Output the (x, y) coordinate of the center of the cell containing the given text.  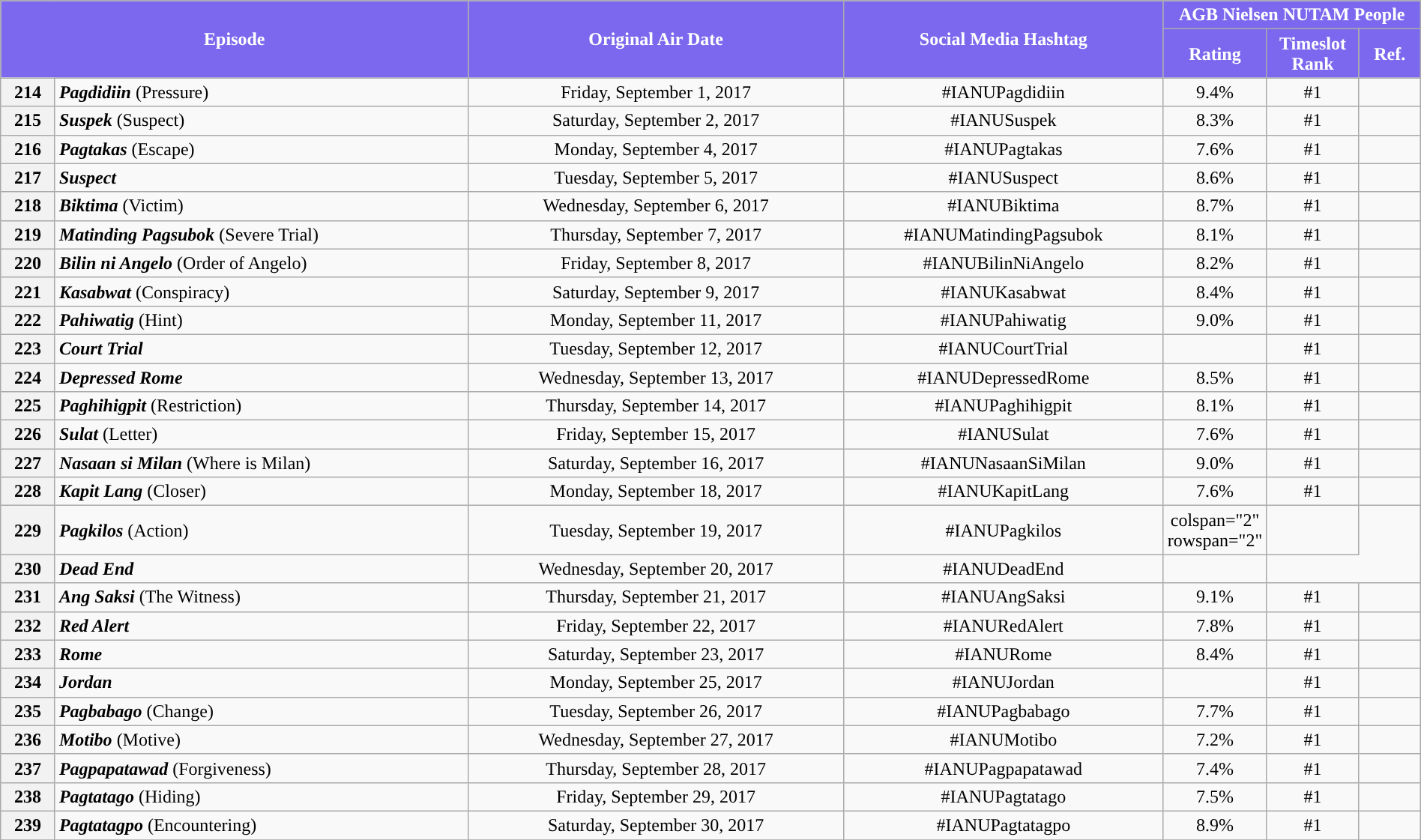
Depressed Rome (261, 377)
Dead End (261, 569)
TimeslotRank (1313, 54)
#IANUMotibo (1003, 740)
Pagtatago (Hiding) (261, 797)
226 (28, 435)
Wednesday, September 20, 2017 (657, 569)
colspan="2" rowspan="2" (1215, 531)
#IANUKasabwat (1003, 291)
Jordan (261, 683)
Paghihigpit (Restriction) (261, 406)
215 (28, 121)
#IANUPaghihigpit (1003, 406)
#IANUPahiwatig (1003, 320)
Pagtakas (Escape) (261, 149)
#IANUMatindingPagsubok (1003, 235)
Biktima (Victim) (261, 206)
#IANUPagbabago (1003, 711)
Rating (1215, 54)
#IANUCourtTrial (1003, 348)
8.9% (1215, 825)
Court Trial (261, 348)
Pagpapatawad (Forgiveness) (261, 768)
Wednesday, September 13, 2017 (657, 377)
239 (28, 825)
#IANUNasaanSiMilan (1003, 463)
222 (28, 320)
229 (28, 531)
#IANURome (1003, 654)
230 (28, 569)
223 (28, 348)
7.4% (1215, 768)
Pagkilos (Action) (261, 531)
Monday, September 4, 2017 (657, 149)
Monday, September 11, 2017 (657, 320)
Suspect (261, 178)
Monday, September 18, 2017 (657, 492)
#IANUDepressedRome (1003, 377)
225 (28, 406)
8.3% (1215, 121)
9.1% (1215, 597)
228 (28, 492)
Nasaan si Milan (Where is Milan) (261, 463)
Thursday, September 21, 2017 (657, 597)
221 (28, 291)
234 (28, 683)
AGB Nielsen NUTAM People (1292, 15)
Tuesday, September 12, 2017 (657, 348)
Social Media Hashtag (1003, 39)
Saturday, September 9, 2017 (657, 291)
Friday, September 8, 2017 (657, 263)
7.7% (1215, 711)
217 (28, 178)
#IANUAngSaksi (1003, 597)
Friday, September 1, 2017 (657, 92)
233 (28, 654)
Tuesday, September 26, 2017 (657, 711)
#IANUKapitLang (1003, 492)
#IANUSuspect (1003, 178)
224 (28, 377)
#IANUPagpapatawad (1003, 768)
7.8% (1215, 626)
Sulat (Letter) (261, 435)
9.4% (1215, 92)
Rome (261, 654)
Tuesday, September 5, 2017 (657, 178)
220 (28, 263)
Friday, September 15, 2017 (657, 435)
216 (28, 149)
231 (28, 597)
Saturday, September 2, 2017 (657, 121)
Ang Saksi (The Witness) (261, 597)
Pahiwatig (Hint) (261, 320)
238 (28, 797)
219 (28, 235)
Ref. (1390, 54)
8.6% (1215, 178)
Bilin ni Angelo (Order of Angelo) (261, 263)
237 (28, 768)
Pagbabago (Change) (261, 711)
#IANURedAlert (1003, 626)
Motibo (Motive) (261, 740)
8.2% (1215, 263)
#IANUPagkilos (1003, 531)
#IANUJordan (1003, 683)
7.5% (1215, 797)
Original Air Date (657, 39)
218 (28, 206)
Monday, September 25, 2017 (657, 683)
Thursday, September 28, 2017 (657, 768)
#IANUPagdidiin (1003, 92)
Thursday, September 7, 2017 (657, 235)
Friday, September 29, 2017 (657, 797)
#IANUPagtatago (1003, 797)
8.7% (1215, 206)
Wednesday, September 6, 2017 (657, 206)
Suspek (Suspect) (261, 121)
Kasabwat (Conspiracy) (261, 291)
Pagtatagpo (Encountering) (261, 825)
Episode (235, 39)
Saturday, September 23, 2017 (657, 654)
Saturday, September 16, 2017 (657, 463)
#IANUSulat (1003, 435)
Pagdidiin (Pressure) (261, 92)
Red Alert (261, 626)
8.5% (1215, 377)
Tuesday, September 19, 2017 (657, 531)
#IANUPagtatagpo (1003, 825)
Kapit Lang (Closer) (261, 492)
#IANUDeadEnd (1003, 569)
236 (28, 740)
235 (28, 711)
7.2% (1215, 740)
#IANUSuspek (1003, 121)
Wednesday, September 27, 2017 (657, 740)
Thursday, September 14, 2017 (657, 406)
Friday, September 22, 2017 (657, 626)
214 (28, 92)
227 (28, 463)
#IANUBiktima (1003, 206)
#IANUBilinNiAngelo (1003, 263)
232 (28, 626)
Matinding Pagsubok (Severe Trial) (261, 235)
#IANUPagtakas (1003, 149)
Saturday, September 30, 2017 (657, 825)
